Scan for the cell matching the given text and deliver its [X, Y] coordinate at center. 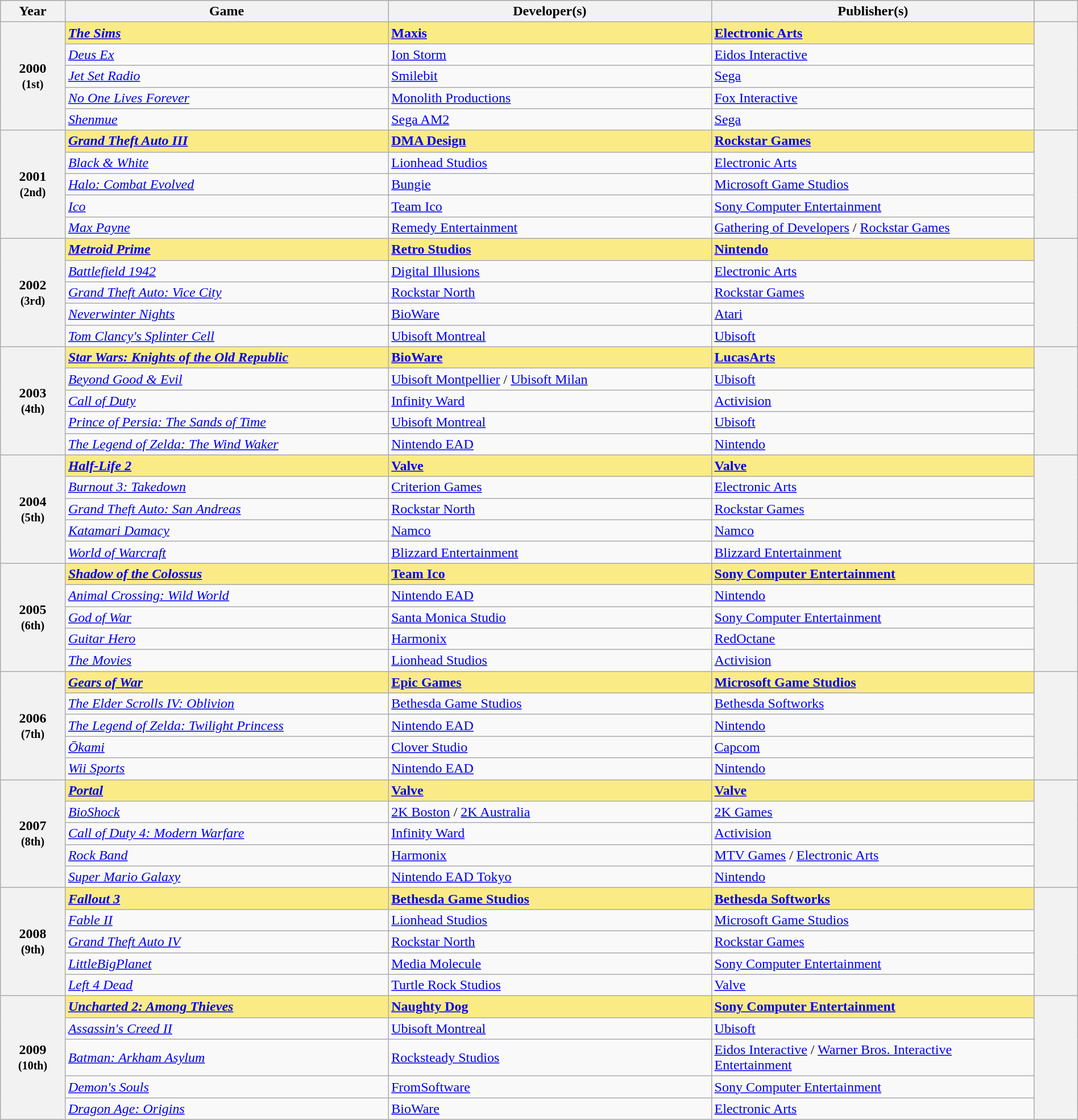
Media Molecule [550, 964]
2009(10th) [33, 1057]
Turtle Rock Studios [550, 985]
Santa Monica Studio [550, 617]
Grand Theft Auto IV [226, 941]
Battlefield 1942 [226, 271]
2002(3rd) [33, 292]
Clover Studio [550, 747]
FromSoftware [550, 1087]
2007(8th) [33, 833]
The Legend of Zelda: Twilight Princess [226, 725]
Star Wars: Knights of the Old Republic [226, 358]
2004(5th) [33, 509]
The Elder Scrolls IV: Oblivion [226, 704]
Game [226, 11]
Digital Illusions [550, 271]
DMA Design [550, 141]
Gathering of Developers / Rockstar Games [873, 227]
2001(2nd) [33, 184]
Retro Studios [550, 249]
2K Boston / 2K Australia [550, 812]
Portal [226, 790]
No One Lives Forever [226, 98]
Half-Life 2 [226, 466]
Fable II [226, 920]
BioShock [226, 812]
Ico [226, 206]
Sega AM2 [550, 119]
LittleBigPlanet [226, 964]
Grand Theft Auto: Vice City [226, 293]
Left 4 Dead [226, 985]
Fox Interactive [873, 98]
Wii Sports [226, 769]
Guitar Hero [226, 639]
Animal Crossing: Wild World [226, 595]
2006(7th) [33, 725]
Tom Clancy's Splinter Cell [226, 336]
Jet Set Radio [226, 76]
Shadow of the Colossus [226, 574]
Neverwinter Nights [226, 314]
Fallout 3 [226, 898]
Beyond Good & Evil [226, 379]
Burnout 3: Takedown [226, 487]
Uncharted 2: Among Thieves [226, 1007]
LucasArts [873, 358]
Smilebit [550, 76]
Year [33, 11]
Halo: Combat Evolved [226, 184]
Bungie [550, 184]
RedOctane [873, 639]
Remedy Entertainment [550, 227]
The Movies [226, 661]
Max Payne [226, 227]
Capcom [873, 747]
MTV Games / Electronic Arts [873, 855]
Epic Games [550, 682]
Call of Duty 4: Modern Warfare [226, 833]
Naughty Dog [550, 1007]
Ubisoft Montpellier / Ubisoft Milan [550, 379]
Ion Storm [550, 55]
Gears of War [226, 682]
2K Games [873, 812]
Metroid Prime [226, 249]
Assassin's Creed II [226, 1028]
Developer(s) [550, 11]
Prince of Persia: The Sands of Time [226, 422]
Black & White [226, 163]
Shenmue [226, 119]
Nintendo EAD Tokyo [550, 877]
World of Warcraft [226, 552]
Criterion Games [550, 487]
Eidos Interactive [873, 55]
Rock Band [226, 855]
Katamari Damacy [226, 530]
Atari [873, 314]
Publisher(s) [873, 11]
2008(9th) [33, 941]
Deus Ex [226, 55]
Super Mario Galaxy [226, 877]
2003(4th) [33, 401]
Rocksteady Studios [550, 1057]
Grand Theft Auto: San Andreas [226, 509]
The Sims [226, 33]
2005(6th) [33, 617]
Ōkami [226, 747]
God of War [226, 617]
Demon's Souls [226, 1087]
Call of Duty [226, 401]
Dragon Age: Origins [226, 1109]
Maxis [550, 33]
Monolith Productions [550, 98]
Batman: Arkham Asylum [226, 1057]
Eidos Interactive / Warner Bros. Interactive Entertainment [873, 1057]
Grand Theft Auto III [226, 141]
The Legend of Zelda: The Wind Waker [226, 444]
2000(1st) [33, 76]
